Output the (x, y) coordinate of the center of the cell containing the given text.  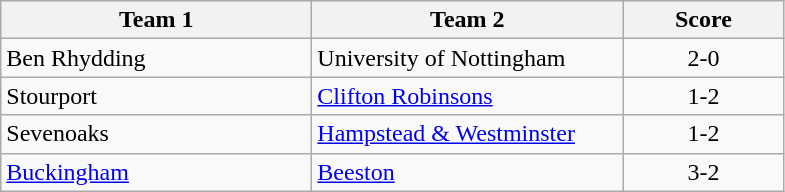
Score (704, 20)
2-0 (704, 58)
Team 2 (468, 20)
Stourport (156, 96)
University of Nottingham (468, 58)
Hampstead & Westminster (468, 134)
Ben Rhydding (156, 58)
Sevenoaks (156, 134)
Clifton Robinsons (468, 96)
Buckingham (156, 172)
3-2 (704, 172)
Beeston (468, 172)
Team 1 (156, 20)
